From the cell containing the given text, extract its center point as (x, y) coordinate. 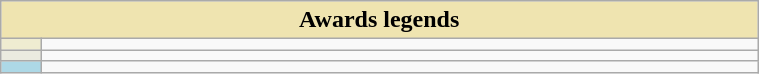
Awards legends (380, 20)
